Search for the cell housing the specified text and yield its (x, y) center coordinate. 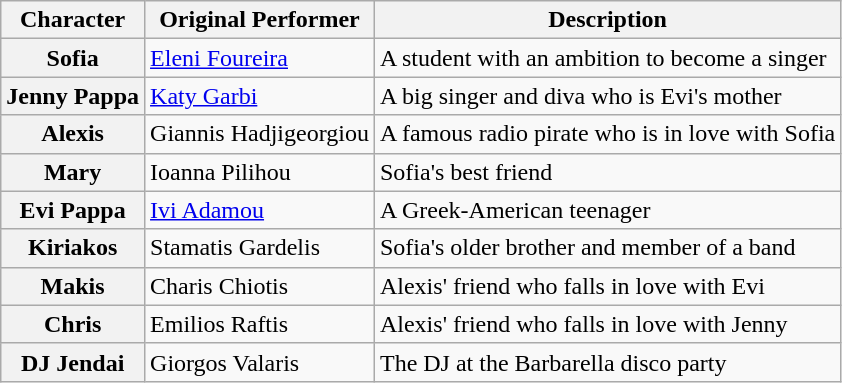
A student with an ambition to become a singer (607, 58)
Chris (73, 324)
Makis (73, 286)
Kiriakos (73, 248)
Ioanna Pilihou (260, 172)
The DJ at the Barbarella disco party (607, 362)
Character (73, 20)
DJ Jendai (73, 362)
Giorgos Valaris (260, 362)
A Greek-American teenager (607, 210)
Alexis (73, 134)
Giannis Hadjigeorgiou (260, 134)
Description (607, 20)
Ivi Adamou (260, 210)
Charis Chiotis (260, 286)
Sofia's older brother and member of a band (607, 248)
A big singer and diva who is Evi's mother (607, 96)
Katy Garbi (260, 96)
Evi Pappa (73, 210)
Alexis' friend who falls in love with Jenny (607, 324)
Sofia's best friend (607, 172)
Stamatis Gardelis (260, 248)
A famous radio pirate who is in love with Sofia (607, 134)
Sofia (73, 58)
Original Performer (260, 20)
Mary (73, 172)
Jenny Pappa (73, 96)
Emilios Raftis (260, 324)
Alexis' friend who falls in love with Evi (607, 286)
Eleni Foureira (260, 58)
